Return the [X, Y] coordinate for the center point of the cell that contains the specified text.  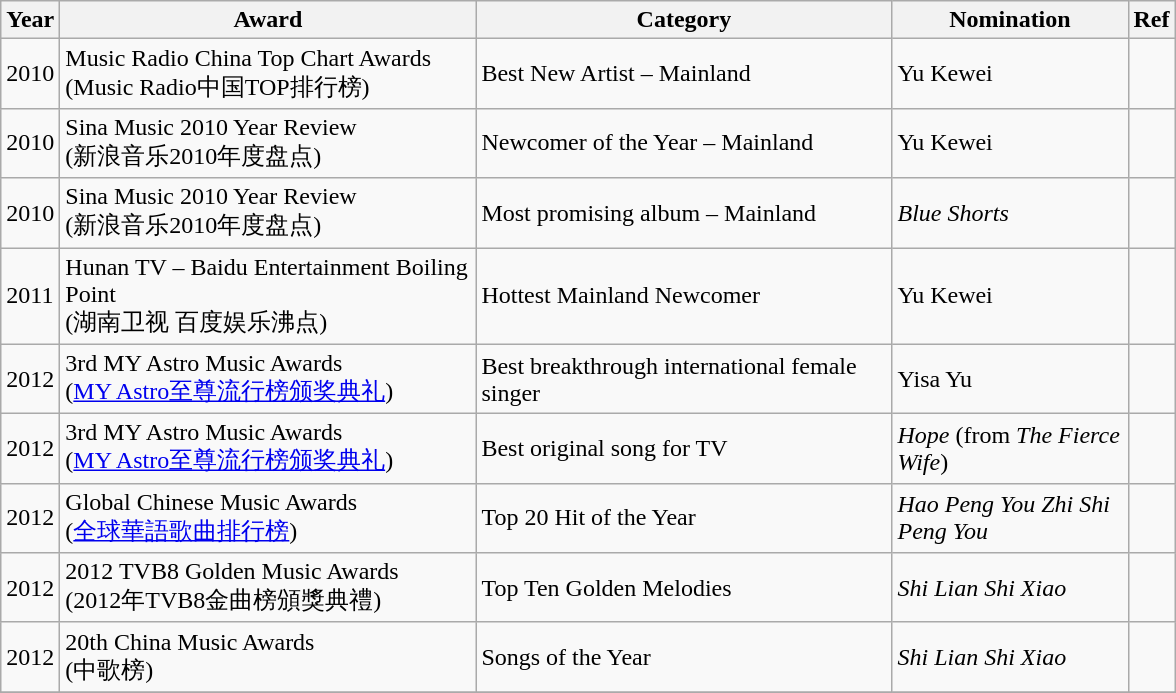
Best original song for TV [684, 449]
Top Ten Golden Melodies [684, 588]
Award [268, 20]
Music Radio China Top Chart Awards(Music Radio中国TOP排行榜) [268, 74]
Best breakthrough international female singer [684, 379]
Hunan TV – Baidu Entertainment Boiling Point(湖南卫视 百度娱乐沸点) [268, 296]
20th China Music Awards (中歌榜) [268, 657]
Hope (from The Fierce Wife) [1010, 449]
Category [684, 20]
Global Chinese Music Awards(全球華語歌曲排行榜) [268, 518]
Most promising album – Mainland [684, 213]
Top 20 Hit of the Year [684, 518]
Year [30, 20]
Nomination [1010, 20]
Yisa Yu [1010, 379]
Blue Shorts [1010, 213]
2012 TVB8 Golden Music Awards (2012年TVB8金曲榜頒獎典禮) [268, 588]
Ref [1152, 20]
Newcomer of the Year – Mainland [684, 143]
2011 [30, 296]
Best New Artist – Mainland [684, 74]
Hottest Mainland Newcomer [684, 296]
Hao Peng You Zhi Shi Peng You [1010, 518]
Songs of the Year [684, 657]
